Pinpoint the cell where the given text exists, returning its (X, Y) midpoint coordinate. 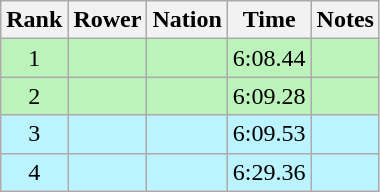
Nation (187, 20)
1 (34, 58)
6:29.36 (269, 172)
Rower (108, 20)
6:09.53 (269, 134)
Time (269, 20)
6:09.28 (269, 96)
Notes (345, 20)
2 (34, 96)
4 (34, 172)
Rank (34, 20)
6:08.44 (269, 58)
3 (34, 134)
